Extract the (X, Y) coordinate from the center of the cell holding the provided text.  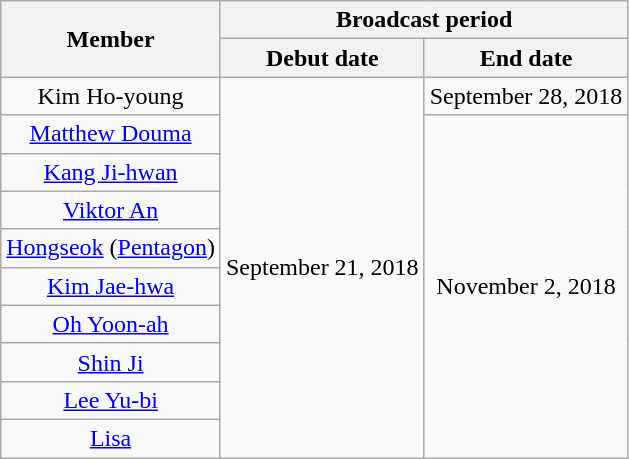
Shin Ji (111, 362)
Debut date (322, 58)
Lisa (111, 438)
September 21, 2018 (322, 268)
Oh Yoon-ah (111, 324)
Broadcast period (424, 20)
Viktor An (111, 210)
Kim Ho-young (111, 96)
Kim Jae-hwa (111, 286)
Lee Yu-bi (111, 400)
Kang Ji-hwan (111, 172)
September 28, 2018 (526, 96)
End date (526, 58)
November 2, 2018 (526, 286)
Hongseok (Pentagon) (111, 248)
Matthew Douma (111, 134)
Member (111, 39)
